Provide the (x, y) coordinate of the cell's center where the given text is located.  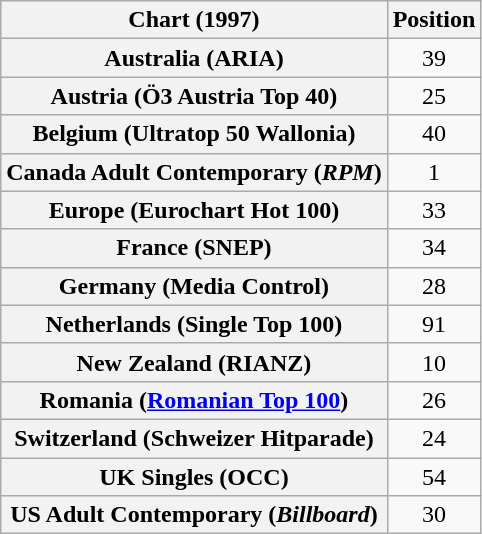
10 (434, 362)
Switzerland (Schweizer Hitparade) (194, 438)
33 (434, 210)
39 (434, 58)
Europe (Eurochart Hot 100) (194, 210)
US Adult Contemporary (Billboard) (194, 515)
Romania (Romanian Top 100) (194, 400)
28 (434, 286)
34 (434, 248)
Germany (Media Control) (194, 286)
25 (434, 96)
54 (434, 477)
91 (434, 324)
1 (434, 172)
Chart (1997) (194, 20)
26 (434, 400)
Canada Adult Contemporary (RPM) (194, 172)
30 (434, 515)
Australia (ARIA) (194, 58)
France (SNEP) (194, 248)
New Zealand (RIANZ) (194, 362)
UK Singles (OCC) (194, 477)
40 (434, 134)
Austria (Ö3 Austria Top 40) (194, 96)
Belgium (Ultratop 50 Wallonia) (194, 134)
Position (434, 20)
Netherlands (Single Top 100) (194, 324)
24 (434, 438)
